Determine the (x, y) coordinate at the center of the cell enclosing the given text.  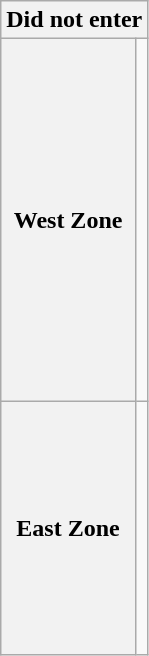
Did not enter (74, 20)
West Zone (68, 220)
East Zone (68, 528)
